Extract the [X, Y] coordinate from the center of the cell holding the provided text.  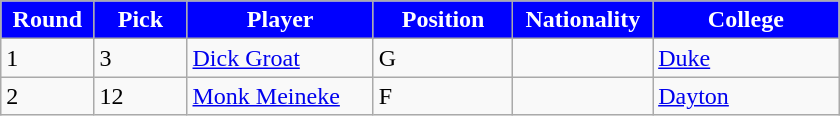
College [746, 20]
Round [48, 20]
1 [48, 58]
G [443, 58]
Duke [746, 58]
Position [443, 20]
Pick [140, 20]
F [443, 96]
Nationality [583, 20]
Dick Groat [280, 58]
2 [48, 96]
Dayton [746, 96]
Player [280, 20]
3 [140, 58]
Monk Meineke [280, 96]
12 [140, 96]
